Search for the cell housing the specified text and yield its [x, y] center coordinate. 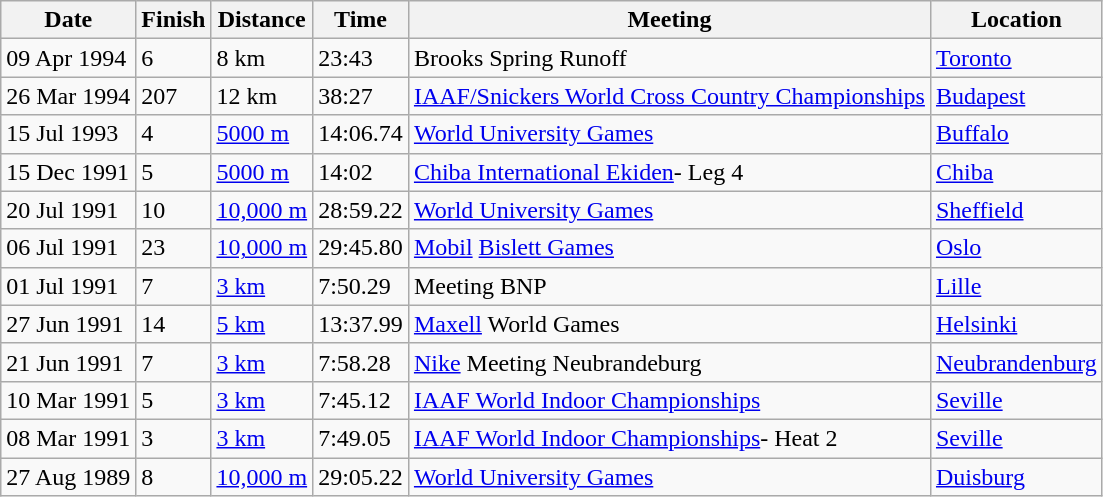
7:50.29 [361, 286]
Oslo [1016, 248]
Location [1016, 20]
Mobil Bislett Games [669, 248]
15 Dec 1991 [68, 172]
21 Jun 1991 [68, 362]
12 km [262, 96]
27 Jun 1991 [68, 324]
06 Jul 1991 [68, 248]
14:06.74 [361, 134]
20 Jul 1991 [68, 210]
Maxell World Games [669, 324]
10 Mar 1991 [68, 400]
14:02 [361, 172]
IAAF World Indoor Championships [669, 400]
09 Apr 1994 [68, 58]
Budapest [1016, 96]
10 [174, 210]
Chiba International Ekiden- Leg 4 [669, 172]
Distance [262, 20]
8 km [262, 58]
Date [68, 20]
7:45.12 [361, 400]
29:05.22 [361, 477]
7:58.28 [361, 362]
Meeting [669, 20]
Duisburg [1016, 477]
7:49.05 [361, 438]
23 [174, 248]
23:43 [361, 58]
Helsinki [1016, 324]
15 Jul 1993 [68, 134]
26 Mar 1994 [68, 96]
28:59.22 [361, 210]
Meeting BNP [669, 286]
13:37.99 [361, 324]
5 km [262, 324]
08 Mar 1991 [68, 438]
27 Aug 1989 [68, 477]
3 [174, 438]
4 [174, 134]
29:45.80 [361, 248]
01 Jul 1991 [68, 286]
Lille [1016, 286]
IAAF World Indoor Championships- Heat 2 [669, 438]
Brooks Spring Runoff [669, 58]
8 [174, 477]
Sheffield [1016, 210]
Nike Meeting Neubrandeburg [669, 362]
6 [174, 58]
14 [174, 324]
Time [361, 20]
Chiba [1016, 172]
38:27 [361, 96]
Neubrandenburg [1016, 362]
Buffalo [1016, 134]
207 [174, 96]
Finish [174, 20]
Toronto [1016, 58]
IAAF/Snickers World Cross Country Championships [669, 96]
